Provide the (x, y) coordinate of the cell's center where the given text is located.  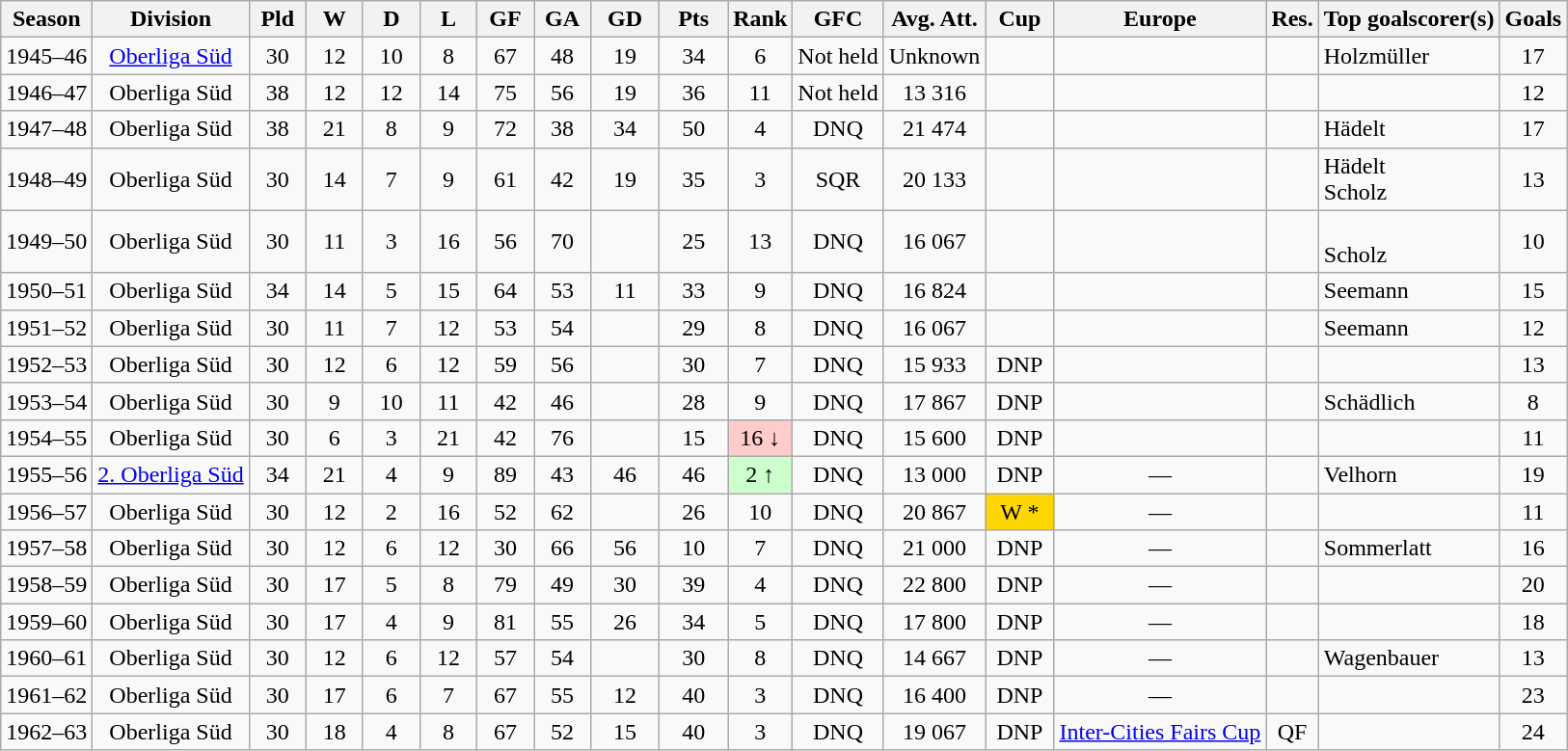
50 (694, 129)
24 (1533, 732)
76 (563, 438)
1953–54 (46, 401)
HädeltScholz (1409, 179)
Holzmüller (1409, 56)
66 (563, 549)
19 067 (934, 732)
33 (694, 291)
20 (1533, 585)
GA (563, 19)
Top goalscorer(s) (1409, 19)
1958–59 (46, 585)
Rank (760, 19)
Hädelt (1409, 129)
29 (694, 328)
43 (563, 474)
81 (505, 622)
1945–46 (46, 56)
Wagenbauer (1409, 658)
23 (1533, 695)
49 (563, 585)
Res. (1292, 19)
72 (505, 129)
1960–61 (46, 658)
17 800 (934, 622)
21 474 (934, 129)
1959–60 (46, 622)
1950–51 (46, 291)
20 133 (934, 179)
QF (1292, 732)
Scholz (1409, 241)
15 933 (934, 364)
15 600 (934, 438)
Pts (694, 19)
57 (505, 658)
89 (505, 474)
1951–52 (46, 328)
2 (392, 512)
28 (694, 401)
Avg. Att. (934, 19)
2 ↑ (760, 474)
16 ↓ (760, 438)
1957–58 (46, 549)
Unknown (934, 56)
13 000 (934, 474)
Pld (278, 19)
1955–56 (46, 474)
1961–62 (46, 695)
Velhorn (1409, 474)
36 (694, 93)
61 (505, 179)
1948–49 (46, 179)
L (447, 19)
20 867 (934, 512)
1962–63 (46, 732)
1956–57 (46, 512)
25 (694, 241)
39 (694, 585)
17 867 (934, 401)
Season (46, 19)
64 (505, 291)
Division (171, 19)
Europe (1160, 19)
16 400 (934, 695)
48 (563, 56)
16 824 (934, 291)
22 800 (934, 585)
Schädlich (1409, 401)
Inter-Cities Fairs Cup (1160, 732)
79 (505, 585)
70 (563, 241)
75 (505, 93)
21 000 (934, 549)
1947–48 (46, 129)
Cup (1020, 19)
1949–50 (46, 241)
62 (563, 512)
Sommerlatt (1409, 549)
W * (1020, 512)
2. Oberliga Süd (171, 474)
14 667 (934, 658)
GF (505, 19)
SQR (838, 179)
1952–53 (46, 364)
1954–55 (46, 438)
13 316 (934, 93)
35 (694, 179)
W (334, 19)
1946–47 (46, 93)
GFC (838, 19)
Goals (1533, 19)
GD (625, 19)
59 (505, 364)
D (392, 19)
